Find where the given text appears and provide that cell's center as (X, Y) coordinate. 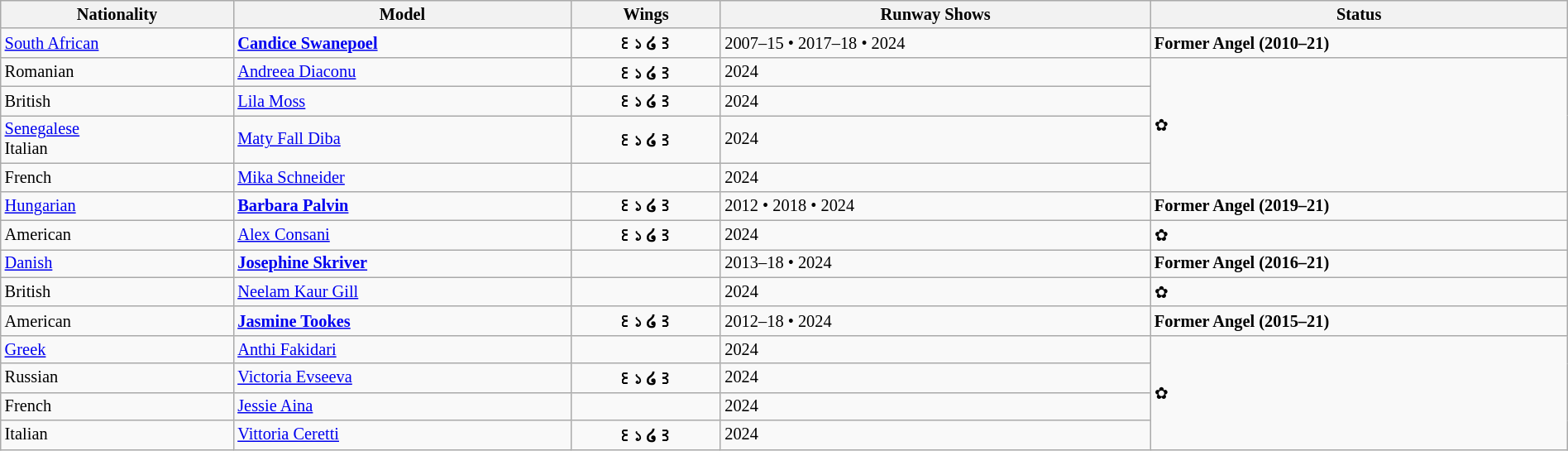
Italian (117, 435)
Josephine Skriver (402, 263)
Alex Consani (402, 235)
South African (117, 43)
Romanian (117, 71)
Russian (117, 377)
Former Angel (2010–21) (1359, 43)
Senegalese Italian (117, 139)
Vittoria Ceretti (402, 435)
Danish (117, 263)
2012–18 • 2024 (935, 321)
Anthi Fakidari (402, 349)
Andreea Diaconu (402, 71)
Neelam Kaur Gill (402, 291)
Maty Fall Diba (402, 139)
Jessie Aina (402, 406)
Barbara Palvin (402, 205)
Wings (647, 14)
2013–18 • 2024 (935, 263)
2012 • 2018 • 2024 (935, 205)
Status (1359, 14)
Jasmine Tookes (402, 321)
Model (402, 14)
Mika Schneider (402, 177)
Hungarian (117, 205)
Former Angel (2019–21) (1359, 205)
Runway Shows (935, 14)
Candice Swanepoel (402, 43)
Nationality (117, 14)
Former Angel (2015–21) (1359, 321)
Lila Moss (402, 101)
2007–15 • 2017–18 • 2024 (935, 43)
Former Angel (2016–21) (1359, 263)
Victoria Evseeva (402, 377)
Greek (117, 349)
